Determine the (X, Y) coordinate at the center of the cell enclosing the given text.  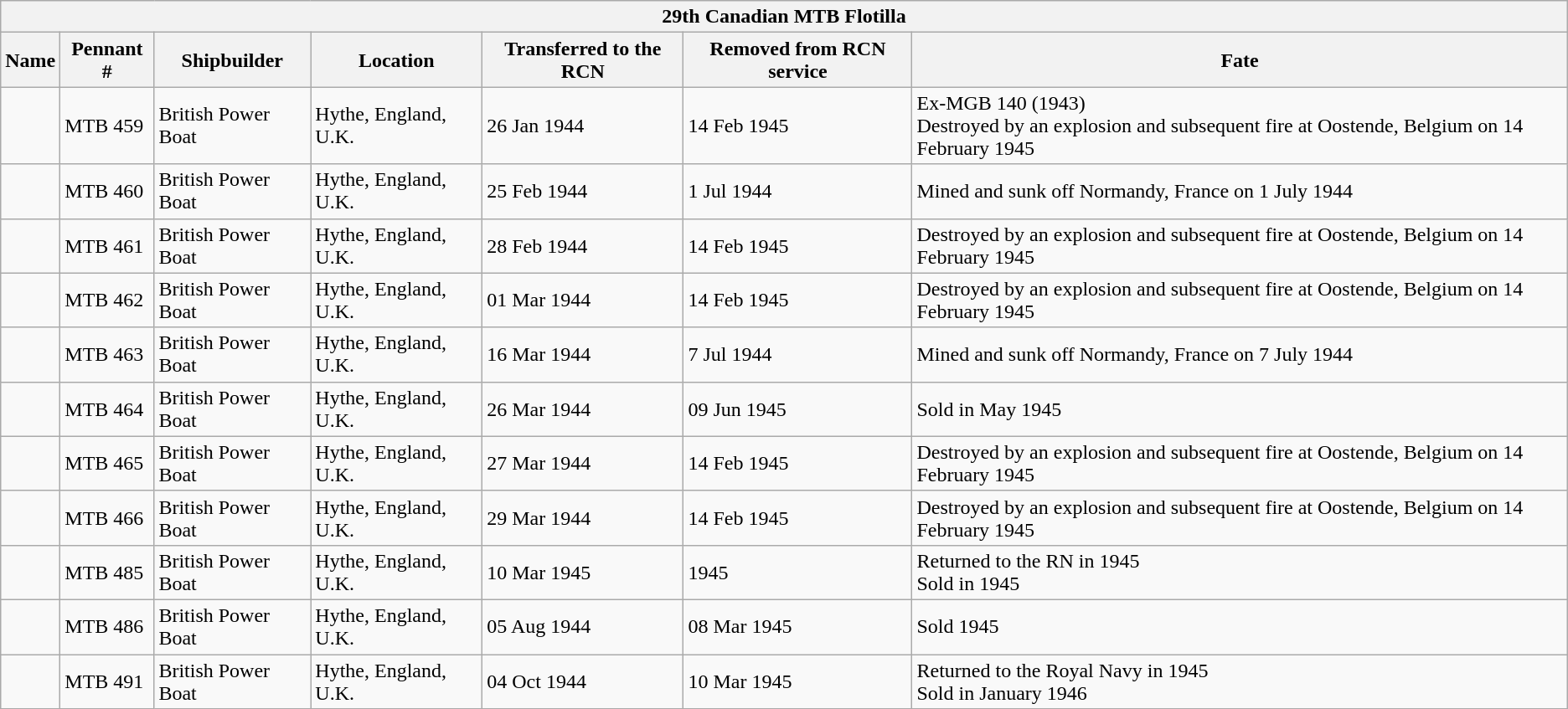
09 Jun 1945 (797, 408)
MTB 461 (107, 246)
Mined and sunk off Normandy, France on 7 July 1944 (1240, 355)
Name (30, 60)
MTB 486 (107, 626)
04 Oct 1944 (583, 681)
Location (397, 60)
1945 (797, 573)
26 Jan 1944 (583, 126)
29th Canadian MTB Flotilla (784, 17)
08 Mar 1945 (797, 626)
Sold 1945 (1240, 626)
28 Feb 1944 (583, 246)
16 Mar 1944 (583, 355)
Returned to the RN in 1945Sold in 1945 (1240, 573)
MTB 465 (107, 464)
MTB 466 (107, 517)
MTB 485 (107, 573)
MTB 462 (107, 300)
Sold in May 1945 (1240, 408)
1 Jul 1944 (797, 191)
MTB 459 (107, 126)
Pennant # (107, 60)
7 Jul 1944 (797, 355)
MTB 460 (107, 191)
Fate (1240, 60)
MTB 491 (107, 681)
Transferred to the RCN (583, 60)
Returned to the Royal Navy in 1945Sold in January 1946 (1240, 681)
01 Mar 1944 (583, 300)
Removed from RCN service (797, 60)
26 Mar 1944 (583, 408)
Ex-MGB 140 (1943)Destroyed by an explosion and subsequent fire at Oostende, Belgium on 14 February 1945 (1240, 126)
Mined and sunk off Normandy, France on 1 July 1944 (1240, 191)
Shipbuilder (233, 60)
29 Mar 1944 (583, 517)
MTB 463 (107, 355)
25 Feb 1944 (583, 191)
05 Aug 1944 (583, 626)
27 Mar 1944 (583, 464)
MTB 464 (107, 408)
